Return [x, y] of the center of cell containing provided text 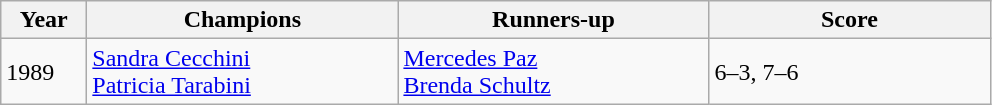
Runners-up [554, 20]
6–3, 7–6 [850, 72]
Sandra Cecchini Patricia Tarabini [242, 72]
Score [850, 20]
Year [44, 20]
1989 [44, 72]
Mercedes Paz Brenda Schultz [554, 72]
Champions [242, 20]
